Extract the (X, Y) coordinate from the center of the cell holding the provided text.  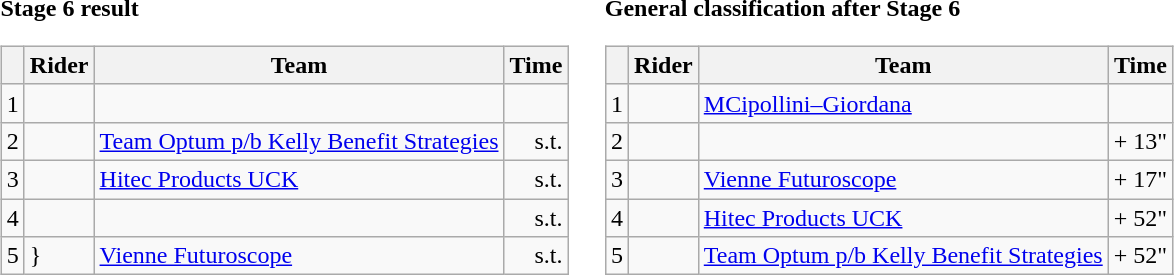
MCipollini–Giordana (903, 103)
+ 17" (1140, 179)
+ 13" (1140, 141)
} (59, 256)
